Determine the [x, y] coordinate at the center of the cell enclosing the given text.  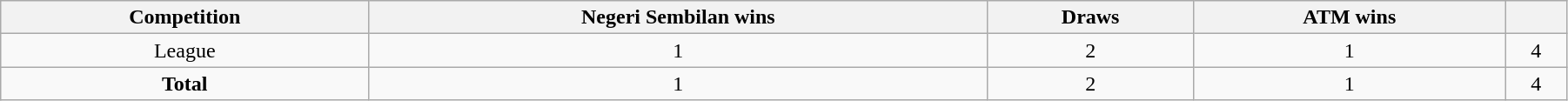
Negeri Sembilan wins [679, 17]
Draws [1090, 17]
League [184, 50]
ATM wins [1349, 17]
Competition [184, 17]
Total [184, 84]
